Return the [X, Y] coordinate for the center point of the cell that contains the specified text.  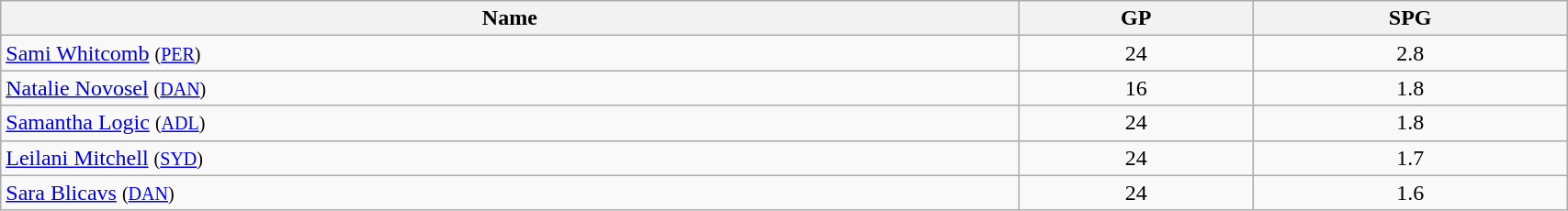
1.6 [1411, 193]
Sami Whitcomb (PER) [510, 53]
1.7 [1411, 158]
Samantha Logic (ADL) [510, 123]
2.8 [1411, 53]
SPG [1411, 18]
Name [510, 18]
16 [1136, 88]
Leilani Mitchell (SYD) [510, 158]
GP [1136, 18]
Natalie Novosel (DAN) [510, 88]
Sara Blicavs (DAN) [510, 193]
